Extract the (x, y) coordinate from the center of the cell holding the provided text.  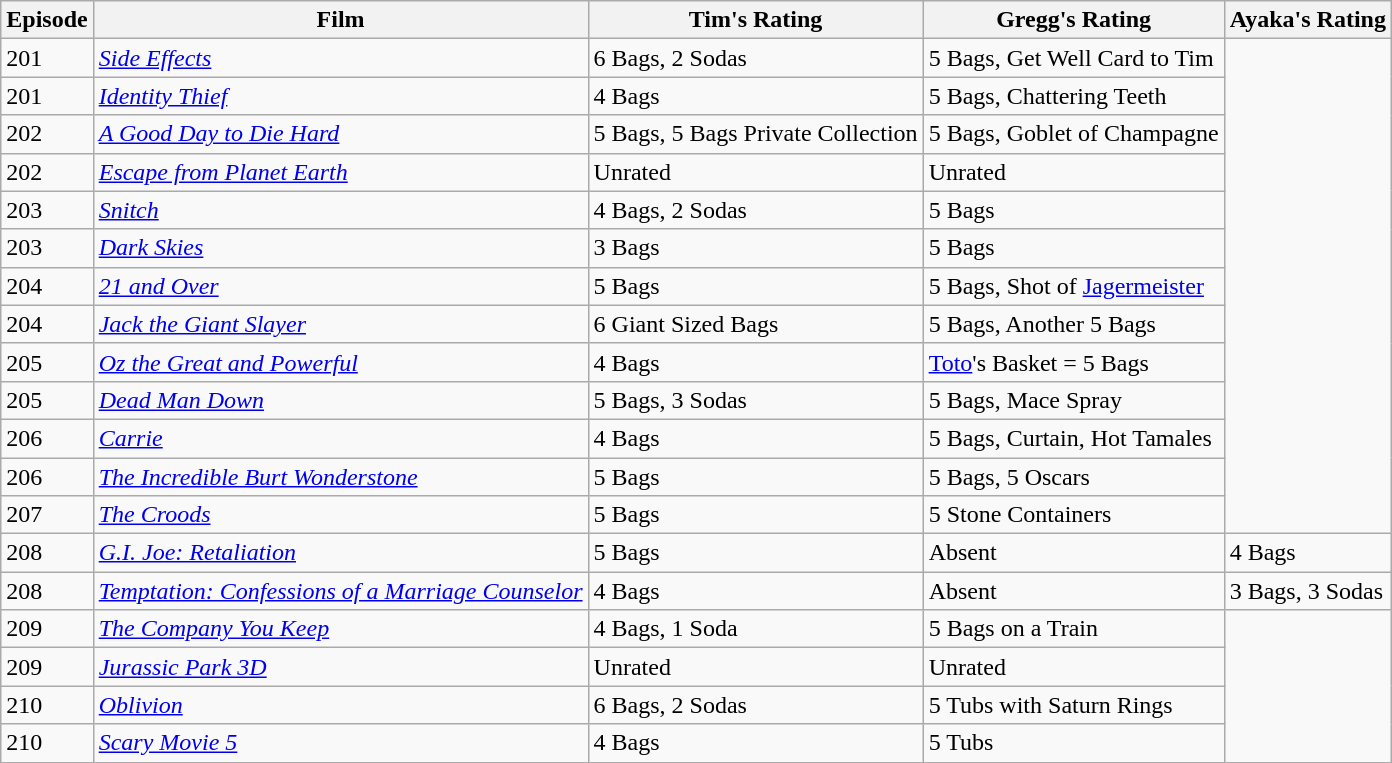
The Croods (340, 515)
Ayaka's Rating (1308, 20)
Carrie (340, 438)
5 Bags, Shot of Jagermeister (1074, 286)
5 Bags, Chattering Teeth (1074, 96)
Side Effects (340, 58)
Scary Movie 5 (340, 743)
Dark Skies (340, 248)
4 Bags, 1 Soda (756, 629)
5 Bags on a Train (1074, 629)
Oblivion (340, 705)
3 Bags (756, 248)
4 Bags, 2 Sodas (756, 210)
A Good Day to Die Hard (340, 134)
5 Tubs (1074, 743)
5 Bags, 3 Sodas (756, 400)
Temptation: Confessions of a Marriage Counselor (340, 591)
Jack the Giant Slayer (340, 324)
Toto's Basket = 5 Bags (1074, 362)
G.I. Joe: Retaliation (340, 553)
Episode (47, 20)
The Incredible Burt Wonderstone (340, 477)
21 and Over (340, 286)
Escape from Planet Earth (340, 172)
5 Bags, Get Well Card to Tim (1074, 58)
Jurassic Park 3D (340, 667)
Identity Thief (340, 96)
Snitch (340, 210)
5 Bags, Another 5 Bags (1074, 324)
Dead Man Down (340, 400)
Film (340, 20)
5 Bags, Curtain, Hot Tamales (1074, 438)
5 Tubs with Saturn Rings (1074, 705)
Oz the Great and Powerful (340, 362)
6 Giant Sized Bags (756, 324)
5 Bags, Goblet of Champagne (1074, 134)
Tim's Rating (756, 20)
5 Bags, 5 Oscars (1074, 477)
Gregg's Rating (1074, 20)
The Company You Keep (340, 629)
5 Bags, 5 Bags Private Collection (756, 134)
3 Bags, 3 Sodas (1308, 591)
5 Stone Containers (1074, 515)
207 (47, 515)
5 Bags, Mace Spray (1074, 400)
